Find where the given text appears and provide that cell's center as [X, Y] coordinate. 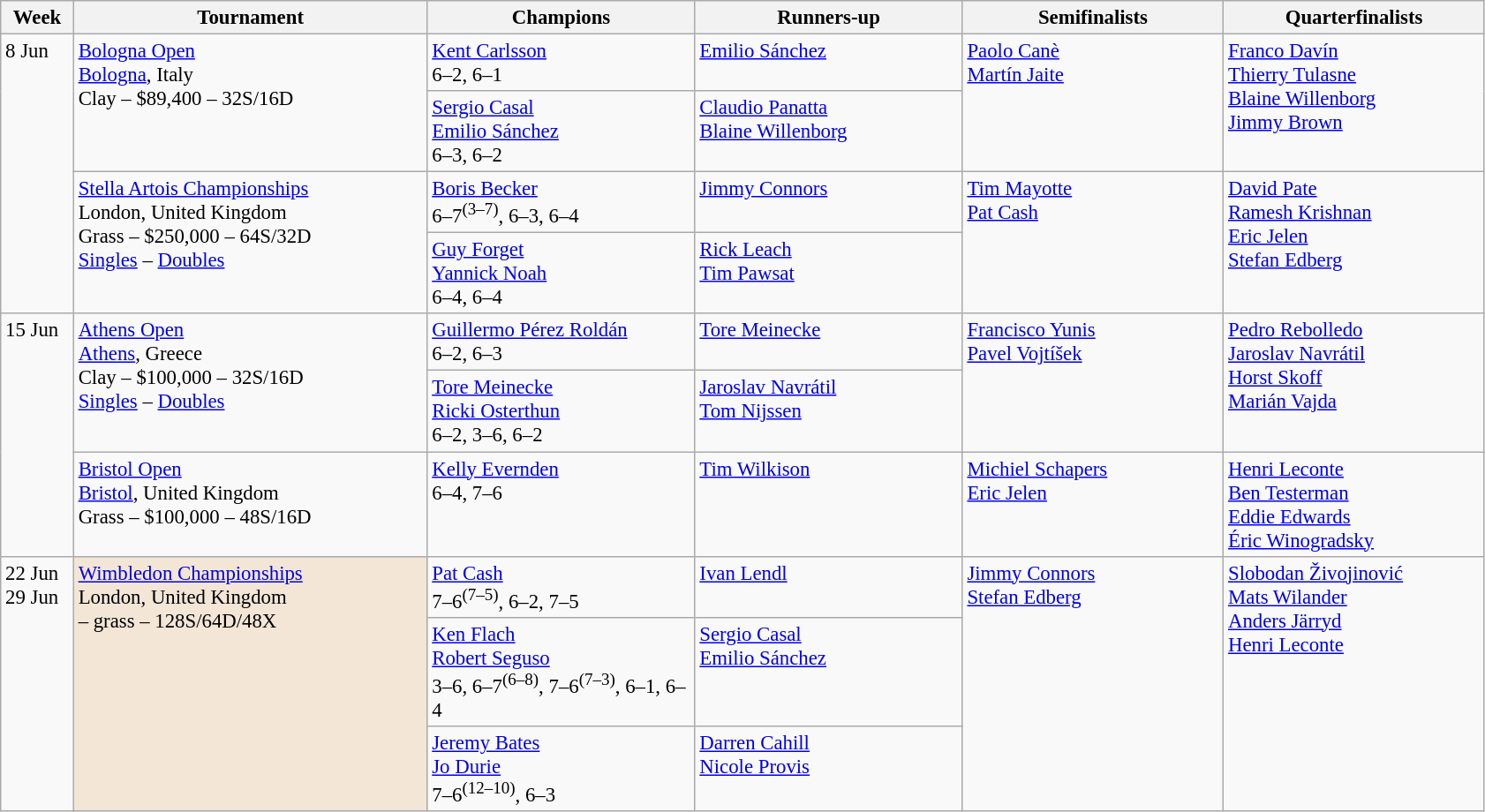
Tim Wilkison [828, 505]
Champions [562, 18]
Tore Meinecke [828, 342]
Tore Meinecke Ricki Osterthun 6–2, 3–6, 6–2 [562, 411]
22 Jun29 Jun [37, 683]
Darren Cahill Nicole Provis [828, 769]
David Pate Ramesh Krishnan Eric Jelen Stefan Edberg [1354, 244]
Ivan Lendl [828, 586]
Quarterfinalists [1354, 18]
Semifinalists [1093, 18]
8 Jun [37, 175]
Athens Open Athens, GreeceClay – $100,000 – 32S/16D Singles – Doubles [251, 383]
Tim Mayotte Pat Cash [1093, 244]
Wimbledon Championships London, United Kingdom – grass – 128S/64D/48X [251, 683]
Tournament [251, 18]
Emilio Sánchez [828, 64]
15 Jun [37, 436]
Kent Carlsson 6–2, 6–1 [562, 64]
Guy Forget Yannick Noah 6–4, 6–4 [562, 274]
Jeremy Bates Jo Durie 7–6(12–10), 6–3 [562, 769]
Jimmy Connors Stefan Edberg [1093, 683]
Kelly Evernden 6–4, 7–6 [562, 505]
Michiel Schapers Eric Jelen [1093, 505]
Slobodan Živojinović Mats Wilander Anders Järryd Henri Leconte [1354, 683]
Week [37, 18]
Jimmy Connors [828, 203]
Claudio Panatta Blaine Willenborg [828, 132]
Henri Leconte Ben Testerman Eddie Edwards Éric Winogradsky [1354, 505]
Sergio Casal Emilio Sánchez [828, 671]
Jaroslav Navrátil Tom Nijssen [828, 411]
Franco Davín Thierry Tulasne Blaine Willenborg Jimmy Brown [1354, 103]
Boris Becker 6–7(3–7), 6–3, 6–4 [562, 203]
Rick Leach Tim Pawsat [828, 274]
Guillermo Pérez Roldán 6–2, 6–3 [562, 342]
Stella Artois Championships London, United KingdomGrass – $250,000 – 64S/32D Singles – Doubles [251, 244]
Pat Cash 7–6(7–5), 6–2, 7–5 [562, 586]
Sergio Casal Emilio Sánchez 6–3, 6–2 [562, 132]
Bristol Open Bristol, United KingdomGrass – $100,000 – 48S/16D [251, 505]
Bologna Open Bologna, ItalyClay – $89,400 – 32S/16D [251, 103]
Pedro Rebolledo Jaroslav Navrátil Horst Skoff Marián Vajda [1354, 383]
Paolo Canè Martín Jaite [1093, 103]
Ken Flach Robert Seguso 3–6, 6–7(6–8), 7–6(7–3), 6–1, 6–4 [562, 671]
Francisco Yunis Pavel Vojtíšek [1093, 383]
Runners-up [828, 18]
